For the text-containing cell, return its midpoint in [X, Y] coordinate format. 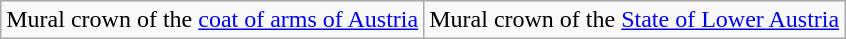
Mural crown of the coat of arms of Austria [212, 20]
Mural crown of the State of Lower Austria [634, 20]
